From the cell containing the given text, extract its center point as (x, y) coordinate. 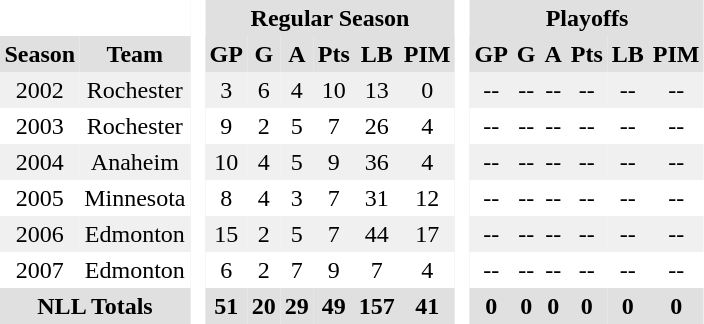
Playoffs (587, 18)
2005 (40, 198)
Season (40, 54)
13 (376, 90)
51 (226, 306)
NLL Totals (95, 306)
2002 (40, 90)
49 (334, 306)
29 (296, 306)
Regular Season (330, 18)
44 (376, 234)
Anaheim (135, 162)
31 (376, 198)
2006 (40, 234)
15 (226, 234)
17 (427, 234)
2004 (40, 162)
Minnesota (135, 198)
2007 (40, 270)
41 (427, 306)
8 (226, 198)
26 (376, 126)
12 (427, 198)
157 (376, 306)
2003 (40, 126)
Team (135, 54)
20 (264, 306)
36 (376, 162)
